Search for the cell housing the specified text and yield its [x, y] center coordinate. 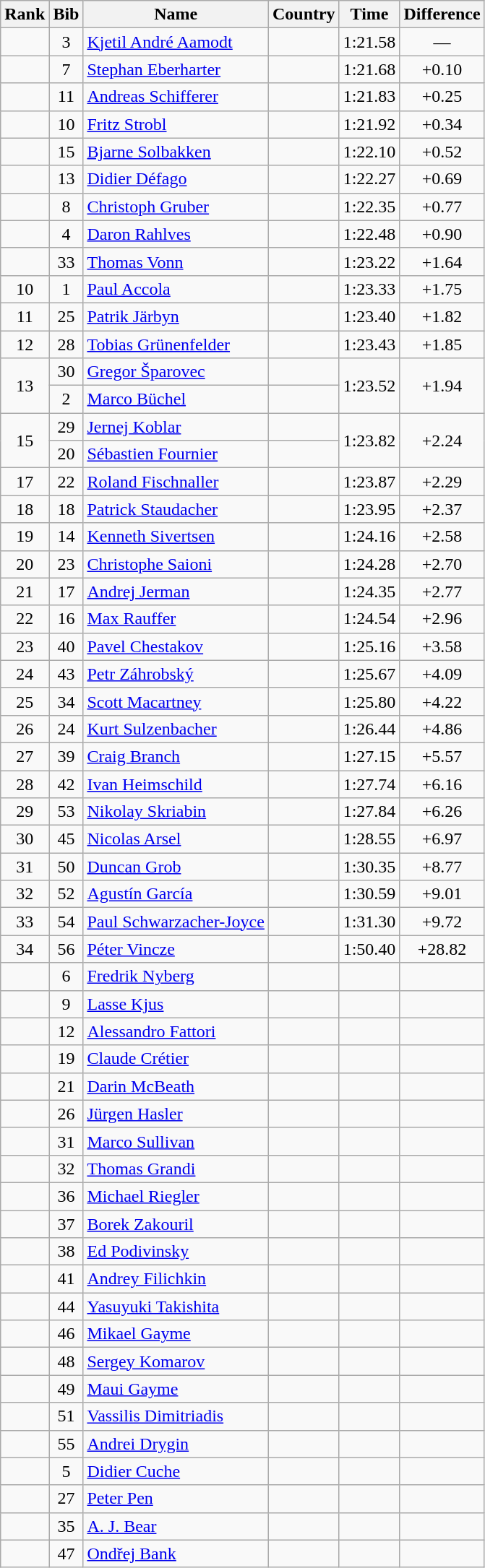
4 [66, 234]
+2.58 [442, 537]
1:24.35 [369, 592]
+1.85 [442, 345]
Kurt Sulzenbacher [176, 729]
1:26.44 [369, 729]
+0.34 [442, 124]
+0.90 [442, 234]
1:21.68 [369, 69]
Country [304, 14]
+2.70 [442, 564]
+4.09 [442, 674]
37 [66, 1224]
Time [369, 14]
Peter Pen [176, 1499]
Patrick Staudacher [176, 509]
6 [66, 976]
1:23.52 [369, 386]
1:27.84 [369, 812]
51 [66, 1416]
+1.94 [442, 386]
1:21.83 [369, 97]
1:22.48 [369, 234]
— [442, 42]
16 [66, 619]
A. J. Bear [176, 1526]
+6.26 [442, 812]
49 [66, 1389]
Yasuyuki Takishita [176, 1307]
Andreas Schifferer [176, 97]
1 [66, 289]
Nikolay Skriabin [176, 812]
Christophe Saioni [176, 564]
Roland Fischnaller [176, 482]
Difference [442, 14]
47 [66, 1554]
1:21.58 [369, 42]
1:21.92 [369, 124]
39 [66, 756]
1:30.35 [369, 867]
Thomas Grandi [176, 1169]
Ondřej Bank [176, 1554]
38 [66, 1252]
1:27.15 [369, 756]
43 [66, 674]
+8.77 [442, 867]
1:24.16 [369, 537]
1:24.54 [369, 619]
40 [66, 646]
1:30.59 [369, 894]
+1.75 [442, 289]
Paul Accola [176, 289]
Stephan Eberharter [176, 69]
2 [66, 399]
Kenneth Sivertsen [176, 537]
+0.10 [442, 69]
55 [66, 1444]
52 [66, 894]
1:31.30 [369, 922]
Andrej Jerman [176, 592]
5 [66, 1471]
+2.37 [442, 509]
Ivan Heimschild [176, 784]
+4.22 [442, 701]
+28.82 [442, 949]
Petr Záhrobský [176, 674]
Duncan Grob [176, 867]
+9.01 [442, 894]
1:23.82 [369, 441]
9 [66, 1004]
1:23.22 [369, 261]
Gregor Šparovec [176, 372]
Nicolas Arsel [176, 839]
+6.16 [442, 784]
1:22.10 [369, 152]
Bib [66, 14]
+0.77 [442, 207]
45 [66, 839]
1:50.40 [369, 949]
Fritz Strobl [176, 124]
Patrik Järbyn [176, 316]
1:22.35 [369, 207]
Max Rauffer [176, 619]
1:25.80 [369, 701]
Rank [25, 14]
Fredrik Nyberg [176, 976]
35 [66, 1526]
Ed Podivinsky [176, 1252]
1:28.55 [369, 839]
Tobias Grünenfelder [176, 345]
Sébastien Fournier [176, 454]
1:24.28 [369, 564]
Maui Gayme [176, 1389]
46 [66, 1334]
+0.52 [442, 152]
36 [66, 1196]
+1.82 [442, 316]
Alessandro Fattori [176, 1031]
3 [66, 42]
Paul Schwarzacher-Joyce [176, 922]
+9.72 [442, 922]
1:27.74 [369, 784]
Andrey Filichkin [176, 1279]
Daron Rahlves [176, 234]
+2.77 [442, 592]
56 [66, 949]
Scott Macartney [176, 701]
1:23.87 [369, 482]
1:23.95 [369, 509]
+5.57 [442, 756]
Didier Défago [176, 179]
14 [66, 537]
Mikael Gayme [176, 1334]
53 [66, 812]
41 [66, 1279]
Christoph Gruber [176, 207]
Agustín García [176, 894]
+6.97 [442, 839]
Marco Sullivan [176, 1141]
Darin McBeath [176, 1086]
Bjarne Solbakken [176, 152]
Craig Branch [176, 756]
Claude Crétier [176, 1059]
54 [66, 922]
+1.64 [442, 261]
8 [66, 207]
Marco Büchel [176, 399]
Michael Riegler [176, 1196]
Péter Vincze [176, 949]
7 [66, 69]
1:23.43 [369, 345]
Didier Cuche [176, 1471]
+0.25 [442, 97]
Pavel Chestakov [176, 646]
Name [176, 14]
1:23.40 [369, 316]
1:23.33 [369, 289]
Thomas Vonn [176, 261]
Sergey Komarov [176, 1361]
Vassilis Dimitriadis [176, 1416]
42 [66, 784]
1:25.67 [369, 674]
Lasse Kjus [176, 1004]
+2.29 [442, 482]
Jürgen Hasler [176, 1114]
Kjetil André Aamodt [176, 42]
Andrei Drygin [176, 1444]
Borek Zakouril [176, 1224]
+4.86 [442, 729]
+2.96 [442, 619]
50 [66, 867]
+0.69 [442, 179]
+2.24 [442, 441]
Jernej Koblar [176, 427]
1:22.27 [369, 179]
48 [66, 1361]
44 [66, 1307]
+3.58 [442, 646]
1:25.16 [369, 646]
